Search for the cell housing the specified text and yield its (x, y) center coordinate. 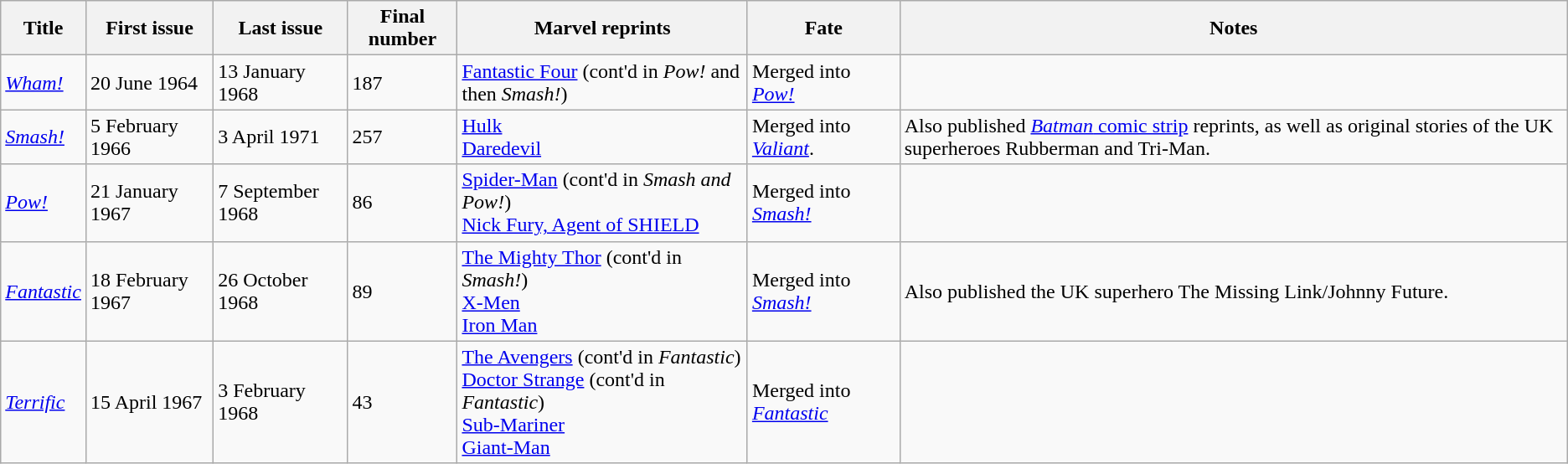
26 October 1968 (281, 291)
Terrific (44, 402)
Notes (1233, 28)
Title (44, 28)
89 (402, 291)
Merged into Pow! (823, 82)
20 June 1964 (149, 82)
86 (402, 203)
The Mighty Thor (cont'd in Smash!)X-MenIron Man (602, 291)
257 (402, 137)
First issue (149, 28)
Marvel reprints (602, 28)
13 January 1968 (281, 82)
18 February 1967 (149, 291)
Last issue (281, 28)
15 April 1967 (149, 402)
Fantastic (44, 291)
Merged into Fantastic (823, 402)
Also published the UK superhero The Missing Link/Johnny Future. (1233, 291)
Pow! (44, 203)
5 February 1966 (149, 137)
Merged into Valiant. (823, 137)
Smash! (44, 137)
3 April 1971 (281, 137)
3 February 1968 (281, 402)
Wham! (44, 82)
21 January 1967 (149, 203)
Fate (823, 28)
187 (402, 82)
Also published Batman comic strip reprints, as well as original stories of the UK superheroes Rubberman and Tri-Man. (1233, 137)
Spider-Man (cont'd in Smash and Pow!)Nick Fury, Agent of SHIELD (602, 203)
The Avengers (cont'd in Fantastic)Doctor Strange (cont'd in Fantastic)Sub-MarinerGiant-Man (602, 402)
Fantastic Four (cont'd in Pow! and then Smash!) (602, 82)
7 September 1968 (281, 203)
HulkDaredevil (602, 137)
43 (402, 402)
Final number (402, 28)
